Pinpoint the cell where the given text exists, returning its [x, y] midpoint coordinate. 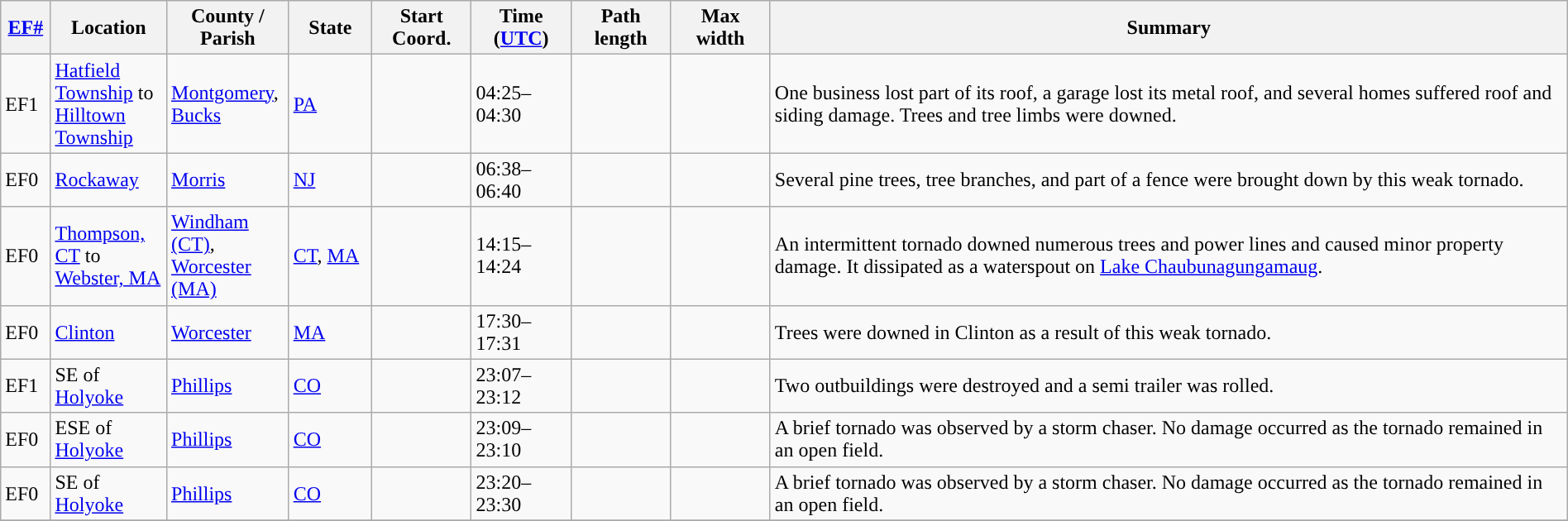
Worcester [228, 332]
Start Coord. [422, 28]
Morris [228, 180]
Windham (CT), Worcester (MA) [228, 256]
14:15–14:24 [521, 256]
ESE of Holyoke [109, 440]
MA [330, 332]
04:25–04:30 [521, 104]
Two outbuildings were destroyed and a semi trailer was rolled. [1169, 385]
Max width [720, 28]
PA [330, 104]
NJ [330, 180]
Thompson, CT to Webster, MA [109, 256]
Path length [620, 28]
23:20–23:30 [521, 493]
Time (UTC) [521, 28]
23:07–23:12 [521, 385]
Rockaway [109, 180]
23:09–23:10 [521, 440]
State [330, 28]
Several pine trees, tree branches, and part of a fence were brought down by this weak tornado. [1169, 180]
17:30–17:31 [521, 332]
Hatfield Township to Hilltown Township [109, 104]
Clinton [109, 332]
Montgomery, Bucks [228, 104]
Location [109, 28]
County / Parish [228, 28]
06:38–06:40 [521, 180]
Trees were downed in Clinton as a result of this weak tornado. [1169, 332]
Summary [1169, 28]
CT, MA [330, 256]
EF# [26, 28]
